Determine the (X, Y) coordinate at the center of the cell enclosing the given text.  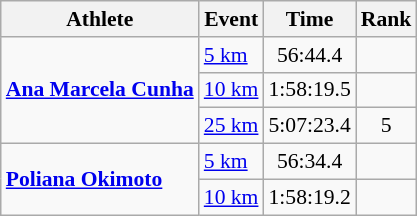
56:44.4 (309, 55)
5 (386, 126)
1:58:19.2 (309, 197)
Rank (386, 19)
5:07:23.4 (309, 126)
25 km (232, 126)
56:34.4 (309, 162)
Athlete (100, 19)
Event (232, 19)
Time (309, 19)
Ana Marcela Cunha (100, 90)
1:58:19.5 (309, 90)
Poliana Okimoto (100, 180)
